Provide the (x, y) coordinate of the cell's center where the given text is located.  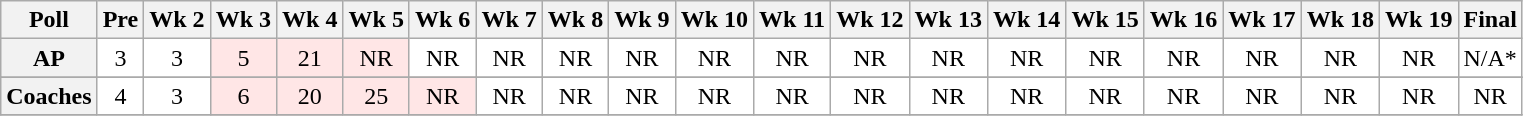
Wk 6 (442, 20)
Wk 4 (310, 20)
N/A* (1490, 58)
6 (243, 96)
Wk 16 (1183, 20)
Wk 17 (1262, 20)
21 (310, 58)
Wk 7 (509, 20)
Pre (120, 20)
20 (310, 96)
4 (120, 96)
Wk 10 (714, 20)
Wk 14 (1026, 20)
Wk 18 (1340, 20)
AP (49, 58)
Wk 13 (948, 20)
Wk 12 (870, 20)
Wk 11 (792, 20)
5 (243, 58)
Wk 19 (1419, 20)
Wk 9 (642, 20)
Wk 5 (376, 20)
25 (376, 96)
Wk 8 (575, 20)
Wk 15 (1105, 20)
Wk 3 (243, 20)
Wk 2 (177, 20)
Coaches (49, 96)
Poll (49, 20)
Final (1490, 20)
